From the cell containing the given text, extract its center point as (X, Y) coordinate. 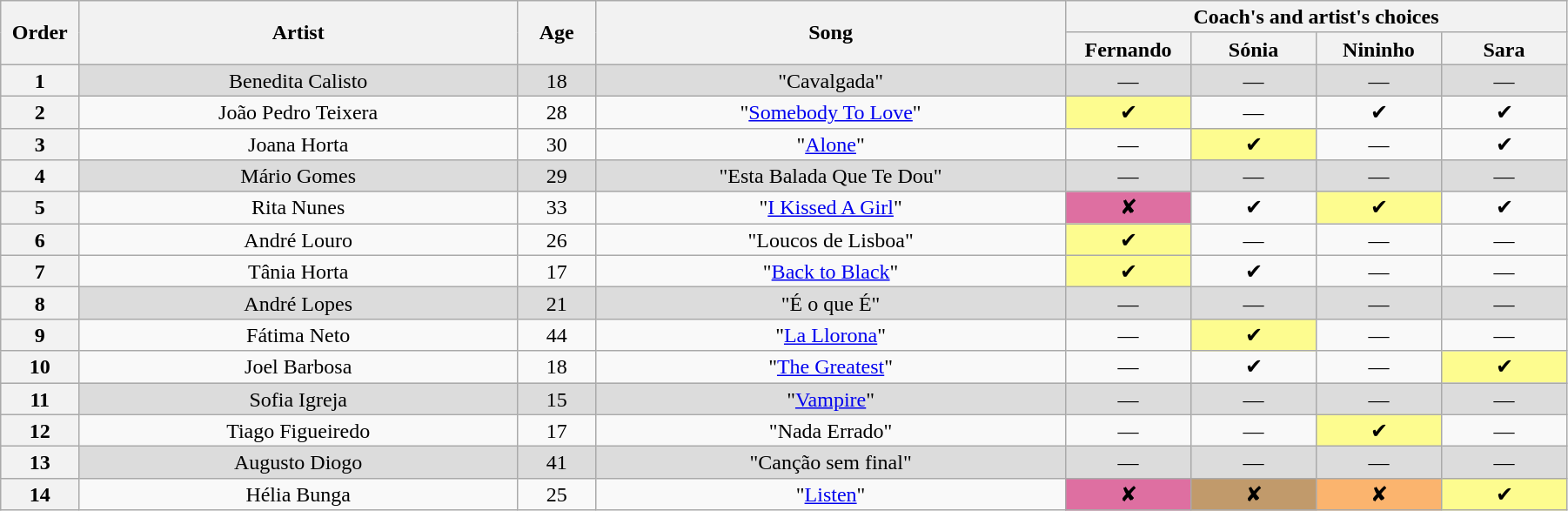
"É o que É" (831, 303)
28 (557, 111)
João Pedro Teixera (298, 111)
33 (557, 207)
Sara (1504, 49)
44 (557, 334)
Order (40, 33)
"Loucos de Lisboa" (831, 240)
Benedita Calisto (298, 80)
8 (40, 303)
29 (557, 176)
"Alone" (831, 145)
Age (557, 33)
15 (557, 399)
Augusto Diogo (298, 463)
Fernando (1129, 49)
Nininho (1378, 49)
10 (40, 367)
André Louro (298, 240)
"Cavalgada" (831, 80)
Artist (298, 33)
5 (40, 207)
13 (40, 463)
7 (40, 272)
9 (40, 334)
Sofia Igreja (298, 399)
Mário Gomes (298, 176)
André Lopes (298, 303)
30 (557, 145)
Joel Barbosa (298, 367)
11 (40, 399)
14 (40, 494)
Song (831, 33)
"Listen" (831, 494)
6 (40, 240)
Fátima Neto (298, 334)
Coach's and artist's choices (1317, 17)
"Back to Black" (831, 272)
2 (40, 111)
"I Kissed A Girl" (831, 207)
25 (557, 494)
"The Greatest" (831, 367)
Sónia (1254, 49)
Rita Nunes (298, 207)
"Canção sem final" (831, 463)
"Nada Errado" (831, 430)
Hélia Bunga (298, 494)
1 (40, 80)
26 (557, 240)
Tiago Figueiredo (298, 430)
"Somebody To Love" (831, 111)
Tânia Horta (298, 272)
3 (40, 145)
"Vampire" (831, 399)
Joana Horta (298, 145)
12 (40, 430)
21 (557, 303)
4 (40, 176)
"Esta Balada Que Te Dou" (831, 176)
"La Llorona" (831, 334)
41 (557, 463)
